Output the (X, Y) coordinate of the center of the cell containing the given text.  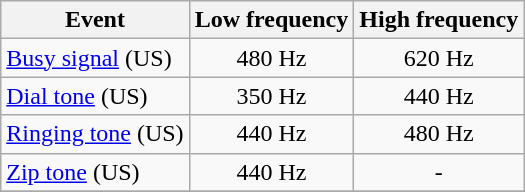
Low frequency (272, 20)
Ringing tone (US) (95, 134)
620 Hz (439, 58)
Zip tone (US) (95, 172)
High frequency (439, 20)
Event (95, 20)
Dial tone (US) (95, 96)
- (439, 172)
Busy signal (US) (95, 58)
350 Hz (272, 96)
